Capture the cell that displays the provided text and extract its (X, Y) central coordinate. 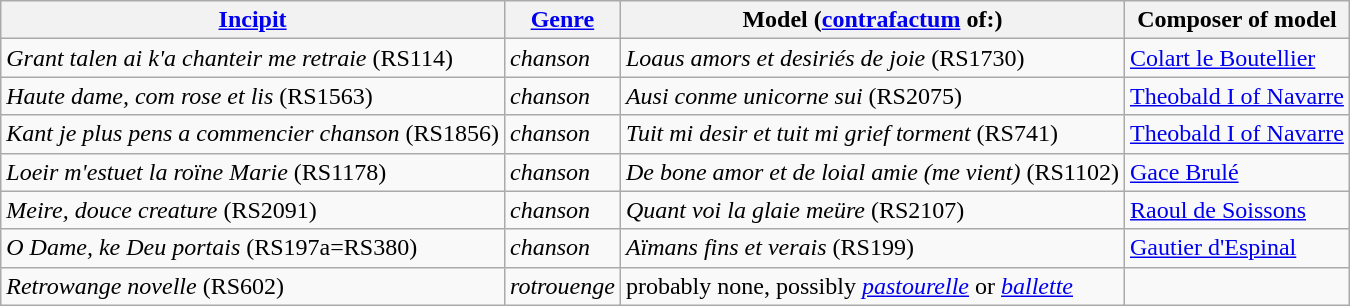
Retrowange novelle (RS602) (253, 286)
Loaus amors et desiriés de joie (RS1730) (872, 58)
Quant voi la glaie meüre (RS2107) (872, 210)
De bone amor et de loial amie (me vient) (RS1102) (872, 172)
Ausi conme unicorne sui (RS2075) (872, 96)
Aïmans fins et verais (RS199) (872, 248)
Genre (562, 20)
Haute dame, com rose et lis (RS1563) (253, 96)
Grant talen ai k'a chanteir me retraie (RS114) (253, 58)
probably none, possibly pastourelle or ballette (872, 286)
Model (contrafactum of:) (872, 20)
Colart le Boutellier (1236, 58)
Incipit (253, 20)
Tuit mi desir et tuit mi grief torment (RS741) (872, 134)
Composer of model (1236, 20)
Meire, douce creature (RS2091) (253, 210)
Loeir m'estuet la roïne Marie (RS1178) (253, 172)
O Dame, ke Deu portais (RS197a=RS380) (253, 248)
Gace Brulé (1236, 172)
rotrouenge (562, 286)
Raoul de Soissons (1236, 210)
Gautier d'Espinal (1236, 248)
Kant je plus pens a commencier chanson (RS1856) (253, 134)
